Provide the (x, y) coordinate of the cell's center where the given text is located.  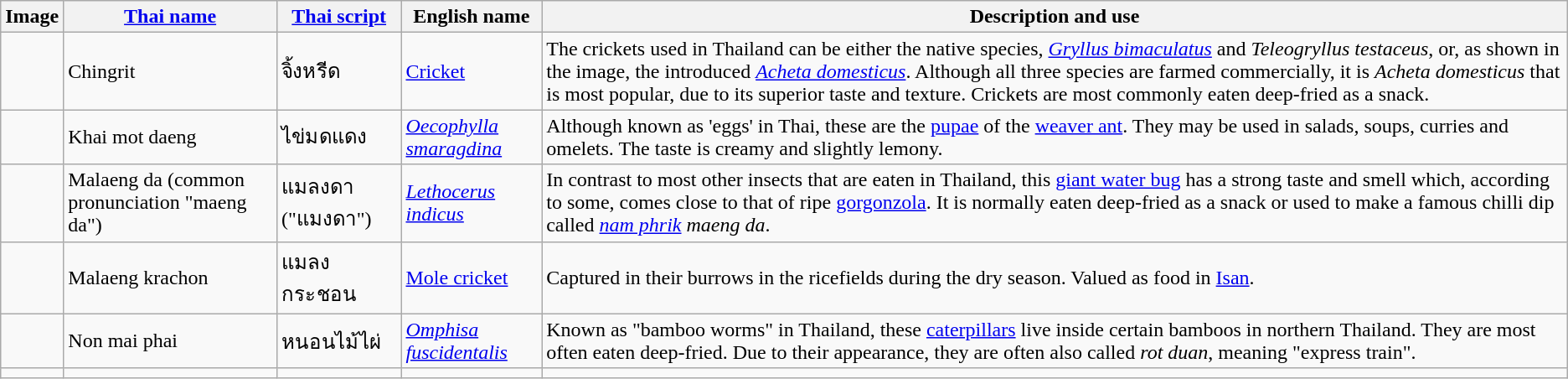
Chingrit (171, 71)
Captured in their burrows in the ricefields during the dry season. Valued as food in Isan. (1055, 278)
แมลงกระชอน (338, 278)
Description and use (1055, 17)
แมลงดา ("แมงดา") (338, 203)
Lethocerus indicus (472, 203)
Malaeng krachon (171, 278)
จิ้งหรีด (338, 71)
Thai script (338, 17)
Omphisa fuscidentalis (472, 340)
Cricket (472, 71)
Image (32, 17)
Khai mot daeng (171, 138)
Mole cricket (472, 278)
หนอนไม้ไผ่ (338, 340)
Non mai phai (171, 340)
Oecophylla smaragdina (472, 138)
ไข่มดแดง (338, 138)
English name (472, 17)
Malaeng da (common pronunciation "maeng da") (171, 203)
Thai name (171, 17)
